Capture the cell that displays the provided text and extract its (x, y) central coordinate. 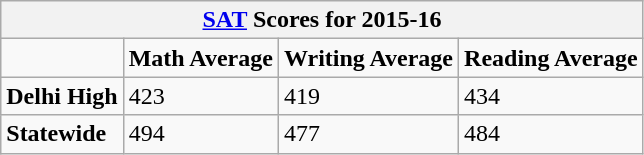
SAT Scores for 2015-16 (322, 20)
Statewide (62, 134)
Writing Average (368, 58)
Reading Average (552, 58)
423 (200, 96)
477 (368, 134)
419 (368, 96)
494 (200, 134)
Math Average (200, 58)
484 (552, 134)
434 (552, 96)
Delhi High (62, 96)
